Determine the [x, y] coordinate at the center of the cell enclosing the given text.  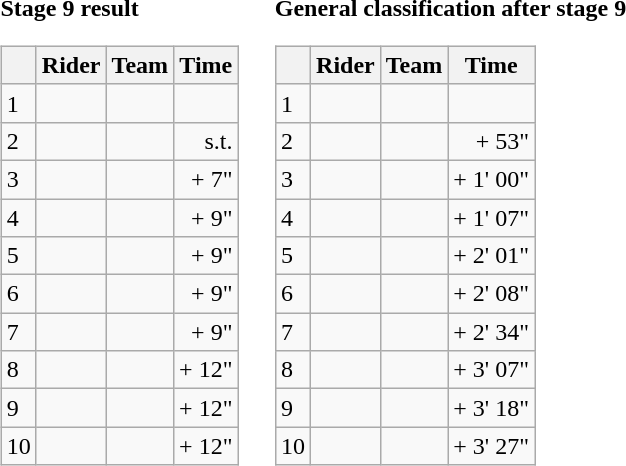
+ 3' 27" [492, 446]
+ 7" [206, 179]
+ 2' 34" [492, 332]
+ 1' 07" [492, 217]
+ 2' 08" [492, 294]
+ 53" [492, 141]
+ 2' 01" [492, 256]
s.t. [206, 141]
+ 3' 07" [492, 370]
+ 3' 18" [492, 408]
+ 1' 00" [492, 179]
